Locate the cell with the specified text and output its (x, y) center coordinate. 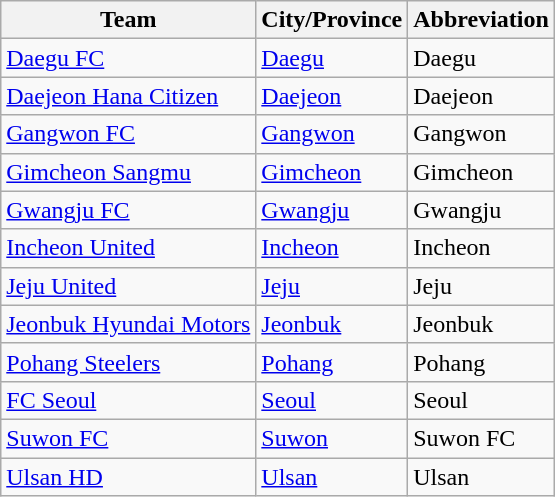
City/Province (332, 20)
Gangwon FC (128, 134)
Abbreviation (482, 20)
Gwangju FC (128, 210)
Incheon United (128, 248)
Jeonbuk Hyundai Motors (128, 324)
Suwon (332, 438)
Daejeon Hana Citizen (128, 96)
Team (128, 20)
FC Seoul (128, 400)
Ulsan HD (128, 477)
Pohang Steelers (128, 362)
Gimcheon Sangmu (128, 172)
Jeju United (128, 286)
Daegu FC (128, 58)
